From the cell containing the given text, extract its center point as (X, Y) coordinate. 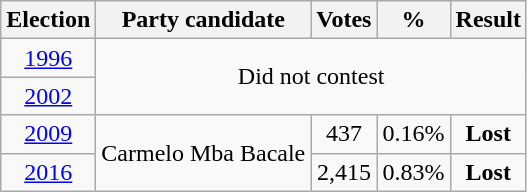
437 (344, 134)
Carmelo Mba Bacale (204, 153)
% (414, 20)
Result (488, 20)
2009 (48, 134)
0.16% (414, 134)
Party candidate (204, 20)
2002 (48, 96)
Election (48, 20)
Did not contest (312, 77)
Votes (344, 20)
0.83% (414, 172)
2,415 (344, 172)
1996 (48, 58)
2016 (48, 172)
